Locate the cell with the specified text and output its [x, y] center coordinate. 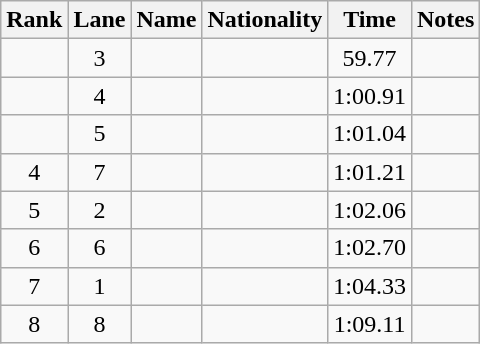
1:04.33 [370, 286]
Name [166, 20]
3 [100, 58]
Time [370, 20]
Rank [34, 20]
1 [100, 286]
1:01.04 [370, 134]
1:01.21 [370, 172]
1:02.70 [370, 248]
Lane [100, 20]
1:02.06 [370, 210]
Nationality [265, 20]
59.77 [370, 58]
1:00.91 [370, 96]
1:09.11 [370, 324]
2 [100, 210]
Notes [445, 20]
